Identify which cell holds the provided text, then report its [x, y] central coordinate. 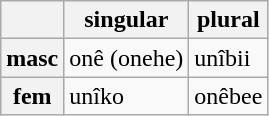
onê (onehe) [126, 58]
masc [32, 58]
unîbii [228, 58]
onêbee [228, 96]
plural [228, 20]
singular [126, 20]
unîko [126, 96]
fem [32, 96]
